Scan for the cell matching the given text and deliver its [X, Y] coordinate at center. 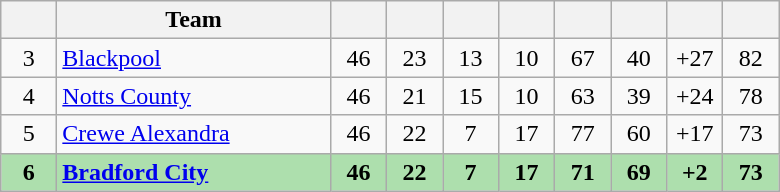
6 [29, 172]
15 [470, 96]
40 [639, 58]
63 [583, 96]
69 [639, 172]
39 [639, 96]
Team [194, 20]
3 [29, 58]
Crewe Alexandra [194, 134]
Blackpool [194, 58]
4 [29, 96]
Notts County [194, 96]
60 [639, 134]
82 [751, 58]
Bradford City [194, 172]
13 [470, 58]
78 [751, 96]
5 [29, 134]
67 [583, 58]
21 [414, 96]
+27 [695, 58]
71 [583, 172]
+24 [695, 96]
+2 [695, 172]
23 [414, 58]
+17 [695, 134]
77 [583, 134]
